Locate the cell with the specified text and output its [X, Y] center coordinate. 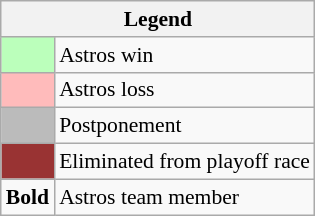
Astros loss [184, 90]
Postponement [184, 126]
Astros win [184, 55]
Eliminated from playoff race [184, 162]
Bold [28, 197]
Legend [158, 19]
Astros team member [184, 197]
